For the text-containing cell, return its midpoint in (X, Y) coordinate format. 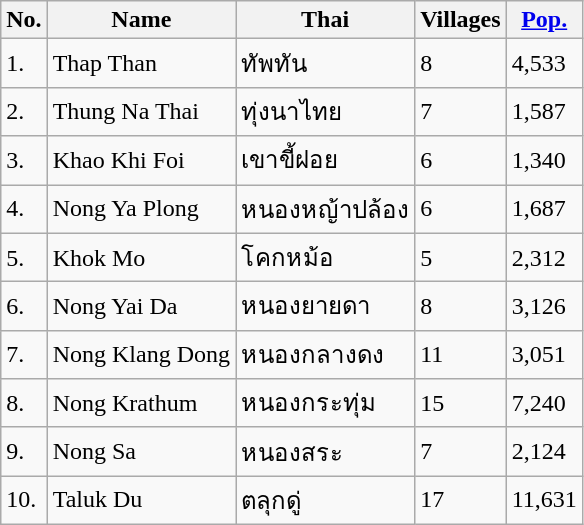
ตลุกดู่ (326, 500)
Nong Yai Da (141, 306)
11,631 (544, 500)
Thap Than (141, 64)
15 (461, 404)
หนองสระ (326, 452)
3. (24, 160)
หนองหญ้าปล้อง (326, 208)
11 (461, 354)
7. (24, 354)
เขาขี้ฝอย (326, 160)
2. (24, 112)
5. (24, 258)
Nong Klang Dong (141, 354)
4,533 (544, 64)
6. (24, 306)
4. (24, 208)
2,312 (544, 258)
Taluk Du (141, 500)
Khao Khi Foi (141, 160)
Thung Na Thai (141, 112)
3,051 (544, 354)
7,240 (544, 404)
หนองกระทุ่ม (326, 404)
17 (461, 500)
Villages (461, 20)
1,687 (544, 208)
หนองกลางดง (326, 354)
Khok Mo (141, 258)
Name (141, 20)
1,587 (544, 112)
10. (24, 500)
8. (24, 404)
Nong Krathum (141, 404)
ทัพทัน (326, 64)
3,126 (544, 306)
2,124 (544, 452)
Nong Ya Plong (141, 208)
Nong Sa (141, 452)
Pop. (544, 20)
1,340 (544, 160)
5 (461, 258)
โคกหม้อ (326, 258)
หนองยายดา (326, 306)
No. (24, 20)
ทุ่งนาไทย (326, 112)
1. (24, 64)
Thai (326, 20)
9. (24, 452)
